Pinpoint the cell where the given text exists, returning its (X, Y) midpoint coordinate. 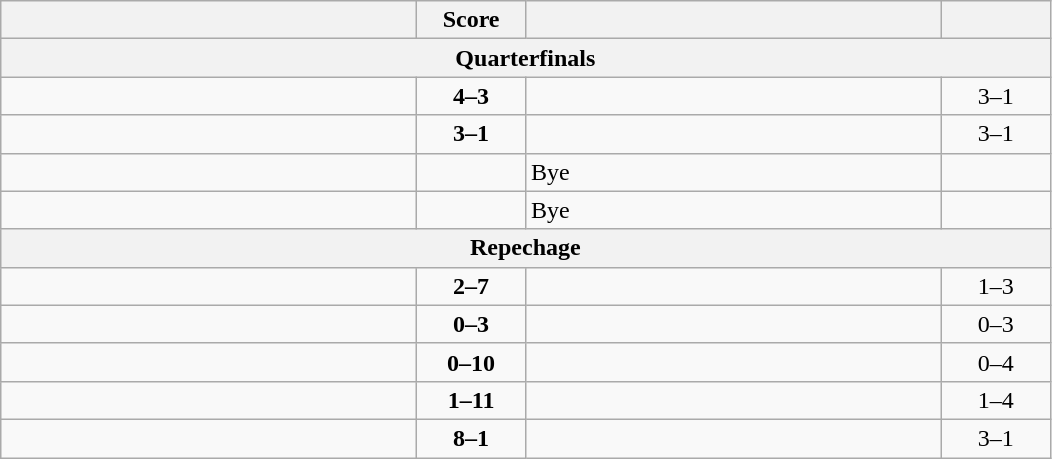
Quarterfinals (526, 58)
1–4 (996, 400)
Score (472, 20)
2–7 (472, 286)
1–3 (996, 286)
0–10 (472, 362)
1–11 (472, 400)
Repechage (526, 248)
8–1 (472, 438)
4–3 (472, 96)
0–4 (996, 362)
